Scan for the cell matching the given text and deliver its (x, y) coordinate at center. 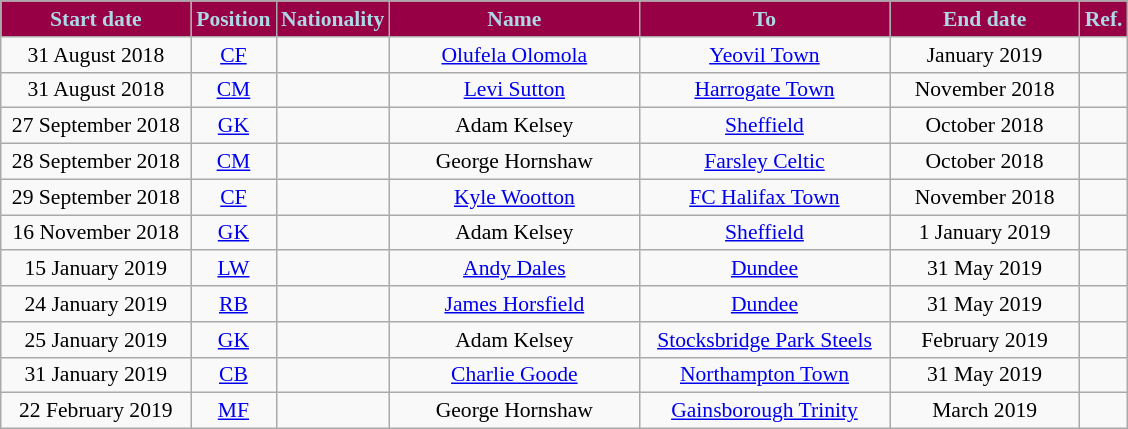
Harrogate Town (764, 90)
CB (234, 375)
29 September 2018 (96, 197)
22 February 2019 (96, 411)
1 January 2019 (985, 233)
Gainsborough Trinity (764, 411)
End date (985, 19)
To (764, 19)
Charlie Goode (514, 375)
Ref. (1104, 19)
James Horsfield (514, 304)
Northampton Town (764, 375)
Levi Sutton (514, 90)
February 2019 (985, 340)
16 November 2018 (96, 233)
RB (234, 304)
Name (514, 19)
LW (234, 269)
March 2019 (985, 411)
Andy Dales (514, 269)
Yeovil Town (764, 55)
27 September 2018 (96, 126)
25 January 2019 (96, 340)
Nationality (332, 19)
January 2019 (985, 55)
MF (234, 411)
28 September 2018 (96, 162)
Kyle Wootton (514, 197)
FC Halifax Town (764, 197)
Stocksbridge Park Steels (764, 340)
24 January 2019 (96, 304)
15 January 2019 (96, 269)
Position (234, 19)
Olufela Olomola (514, 55)
Farsley Celtic (764, 162)
31 January 2019 (96, 375)
Start date (96, 19)
